Scan for the cell matching the given text and deliver its [x, y] coordinate at center. 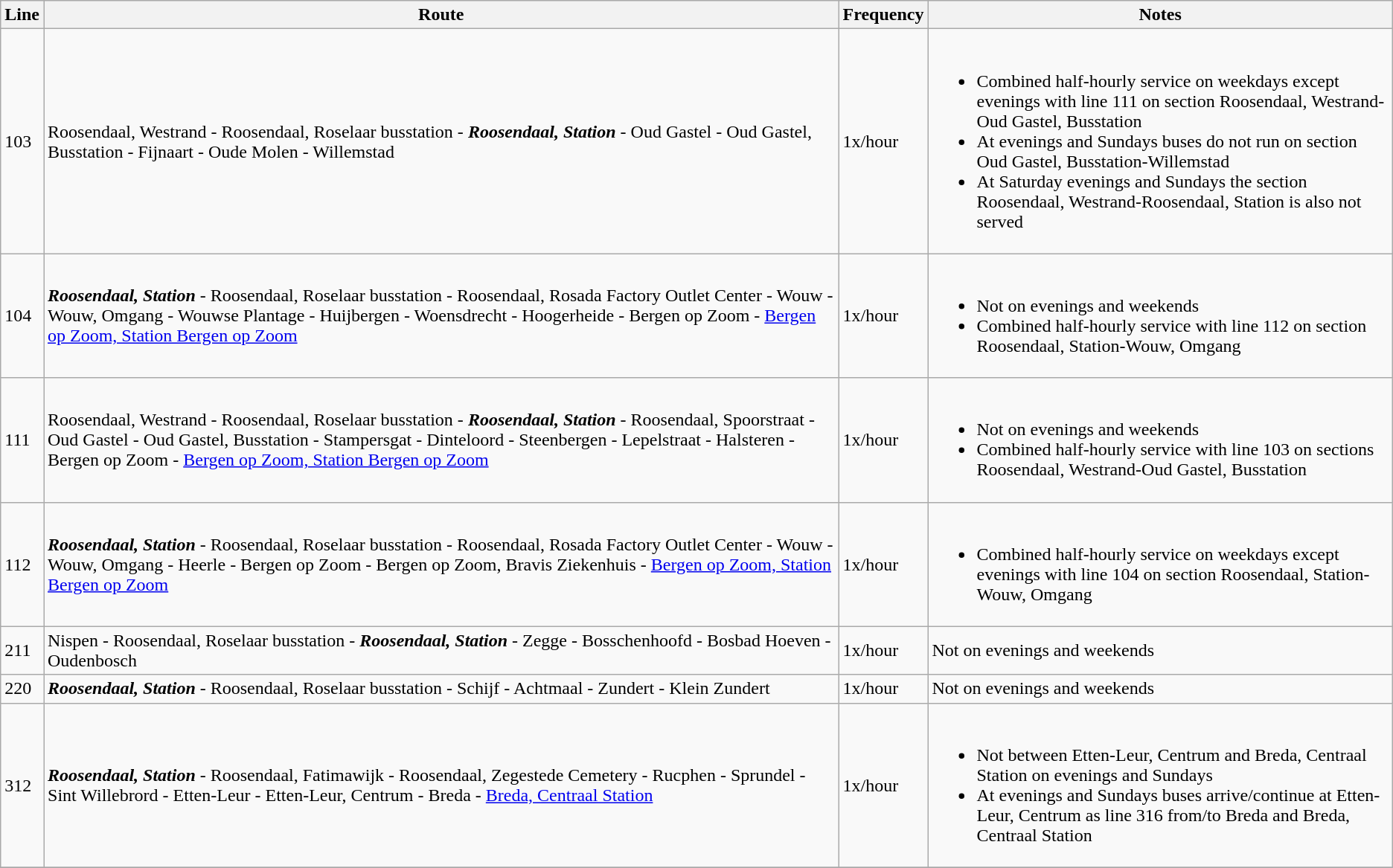
Combined half-hourly service on weekdays except evenings with line 104 on section Roosendaal, Station-Wouw, Omgang [1160, 564]
Not on evenings and weekendsCombined half-hourly service with line 103 on sections Roosendaal, Westrand-Oud Gastel, Busstation [1160, 440]
220 [22, 689]
312 [22, 785]
Notes [1160, 15]
112 [22, 564]
104 [22, 315]
Route [441, 15]
Roosendaal, Station - Roosendaal, Roselaar busstation - Schijf - Achtmaal - Zundert - Klein Zundert [441, 689]
Not on evenings and weekendsCombined half-hourly service with line 112 on section Roosendaal, Station-Wouw, Omgang [1160, 315]
Nispen - Roosendaal, Roselaar busstation - Roosendaal, Station - Zegge - Bosschenhoofd - Bosbad Hoeven - Oudenbosch [441, 650]
Line [22, 15]
Frequency [883, 15]
211 [22, 650]
111 [22, 440]
103 [22, 141]
